Capture the cell that displays the provided text and extract its [X, Y] central coordinate. 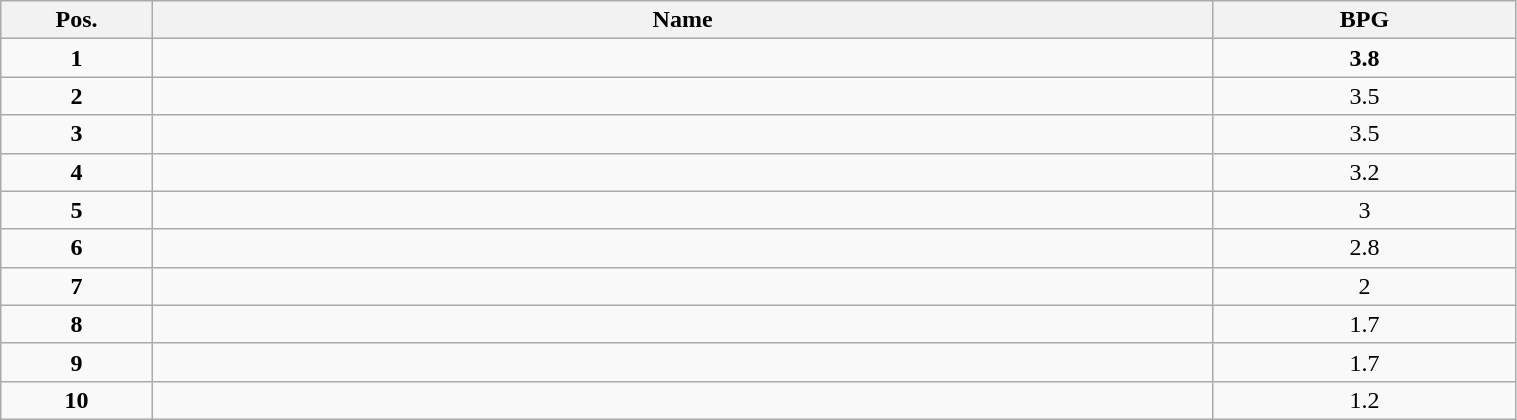
3.8 [1364, 58]
10 [77, 400]
BPG [1364, 20]
9 [77, 362]
6 [77, 248]
1 [77, 58]
Pos. [77, 20]
7 [77, 286]
4 [77, 172]
Name [682, 20]
3.2 [1364, 172]
8 [77, 324]
2.8 [1364, 248]
5 [77, 210]
1.2 [1364, 400]
